Capture the cell that displays the provided text and extract its (X, Y) central coordinate. 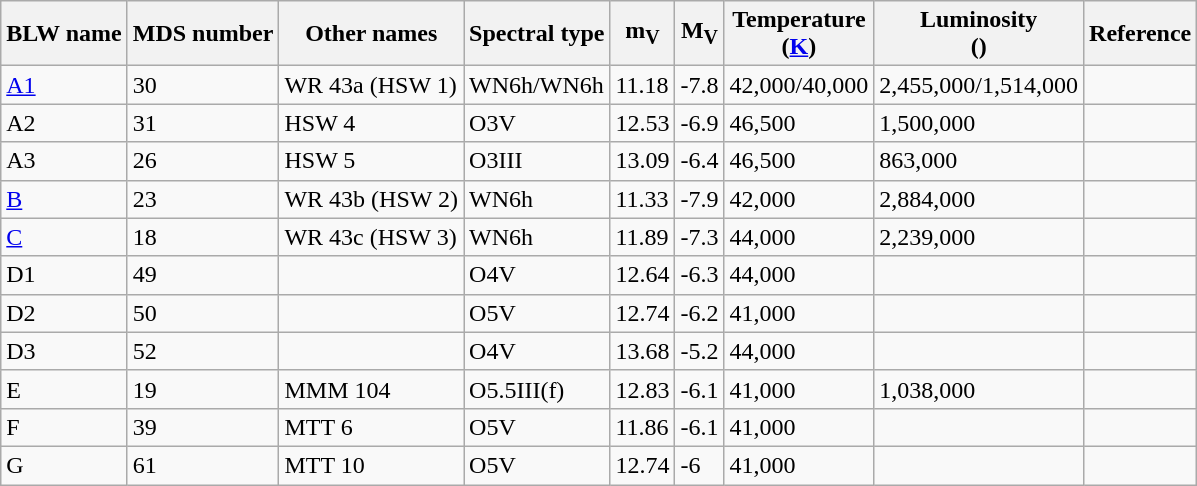
-6.2 (700, 313)
HSW 4 (372, 123)
50 (203, 313)
A2 (64, 123)
E (64, 389)
WR 43c (HSW 3) (372, 237)
G (64, 465)
Temperature(K) (799, 34)
11.89 (642, 237)
49 (203, 275)
-7.3 (700, 237)
D2 (64, 313)
Luminosity() (979, 34)
-6.4 (700, 161)
-6.9 (700, 123)
MTT 6 (372, 427)
-7.8 (700, 85)
11.18 (642, 85)
D3 (64, 351)
C (64, 237)
11.86 (642, 427)
-5.2 (700, 351)
D1 (64, 275)
-6.3 (700, 275)
BLW name (64, 34)
2,455,000/1,514,000 (979, 85)
mV (642, 34)
1,038,000 (979, 389)
WR 43a (HSW 1) (372, 85)
B (64, 199)
52 (203, 351)
O5.5III(f) (537, 389)
30 (203, 85)
12.83 (642, 389)
2,239,000 (979, 237)
1,500,000 (979, 123)
61 (203, 465)
-7.9 (700, 199)
MDS number (203, 34)
MTT 10 (372, 465)
39 (203, 427)
42,000 (799, 199)
31 (203, 123)
13.09 (642, 161)
26 (203, 161)
O3III (537, 161)
-6 (700, 465)
13.68 (642, 351)
A3 (64, 161)
2,884,000 (979, 199)
Reference (1140, 34)
863,000 (979, 161)
12.64 (642, 275)
HSW 5 (372, 161)
Spectral type (537, 34)
F (64, 427)
WN6h/WN6h (537, 85)
O3V (537, 123)
A1 (64, 85)
Other names (372, 34)
19 (203, 389)
MV (700, 34)
11.33 (642, 199)
42,000/40,000 (799, 85)
MMM 104 (372, 389)
18 (203, 237)
23 (203, 199)
WR 43b (HSW 2) (372, 199)
12.53 (642, 123)
